Determine the [X, Y] coordinate at the center of the cell enclosing the given text.  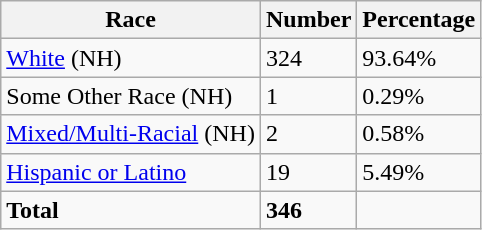
19 [308, 172]
Percentage [419, 20]
5.49% [419, 172]
Race [131, 20]
93.64% [419, 58]
2 [308, 134]
Some Other Race (NH) [131, 96]
Total [131, 210]
Number [308, 20]
346 [308, 210]
324 [308, 58]
0.29% [419, 96]
1 [308, 96]
White (NH) [131, 58]
Hispanic or Latino [131, 172]
0.58% [419, 134]
Mixed/Multi-Racial (NH) [131, 134]
